Extract the (x, y) coordinate from the center of the cell holding the provided text.  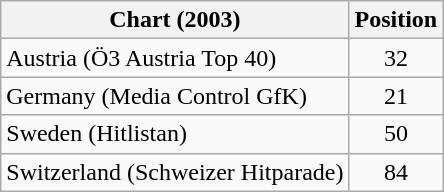
21 (396, 96)
84 (396, 172)
Austria (Ö3 Austria Top 40) (175, 58)
32 (396, 58)
Chart (2003) (175, 20)
Switzerland (Schweizer Hitparade) (175, 172)
Sweden (Hitlistan) (175, 134)
50 (396, 134)
Position (396, 20)
Germany (Media Control GfK) (175, 96)
